Return [X, Y] of the center of cell containing provided text 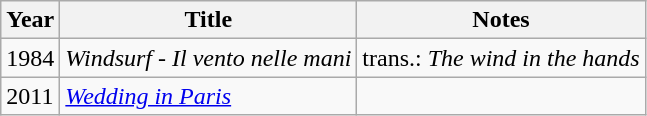
Windsurf - Il vento nelle mani [208, 58]
Wedding in Paris [208, 96]
Year [30, 20]
Title [208, 20]
2011 [30, 96]
1984 [30, 58]
Notes [501, 20]
trans.: The wind in the hands [501, 58]
